Pinpoint the cell where the given text exists, returning its [x, y] midpoint coordinate. 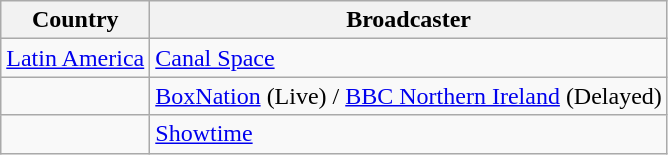
Latin America [76, 58]
Canal Space [409, 58]
Showtime [409, 134]
BoxNation (Live) / BBC Northern Ireland (Delayed) [409, 96]
Country [76, 20]
Broadcaster [409, 20]
